Find where the given text appears and provide that cell's center as (x, y) coordinate. 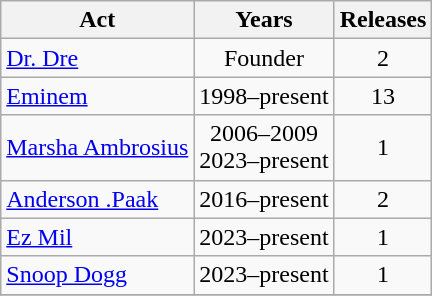
Marsha Ambrosius (98, 148)
Years (264, 20)
Snoop Dogg (98, 275)
13 (383, 96)
2016–present (264, 199)
Eminem (98, 96)
1998–present (264, 96)
Anderson .Paak (98, 199)
2006–20092023–present (264, 148)
Releases (383, 20)
Ez Mil (98, 237)
Founder (264, 58)
Dr. Dre (98, 58)
Act (98, 20)
